Identify which cell holds the provided text, then report its [x, y] central coordinate. 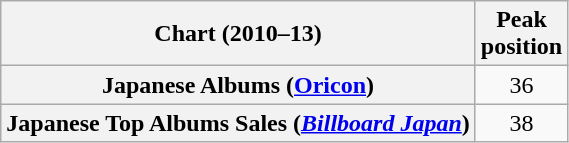
Japanese Albums (Oricon) [238, 85]
Peakposition [521, 34]
Chart (2010–13) [238, 34]
38 [521, 123]
Japanese Top Albums Sales (Billboard Japan) [238, 123]
36 [521, 85]
